Return the (X, Y) coordinate for the center point of the cell that contains the specified text.  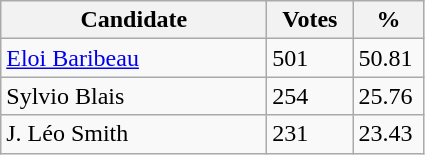
254 (310, 96)
50.81 (388, 58)
501 (310, 58)
25.76 (388, 96)
% (388, 20)
J. Léo Smith (134, 134)
Votes (310, 20)
Eloi Baribeau (134, 58)
Sylvio Blais (134, 96)
231 (310, 134)
23.43 (388, 134)
Candidate (134, 20)
